Identify which cell holds the provided text, then report its (x, y) central coordinate. 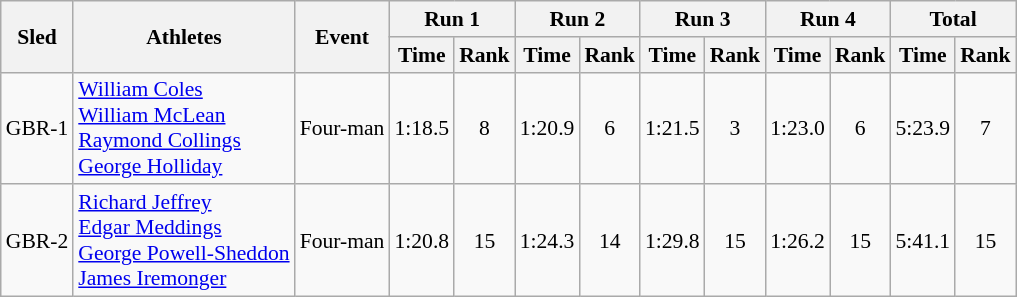
8 (484, 128)
1:20.8 (422, 241)
5:23.9 (922, 128)
Sled (37, 36)
1:24.3 (548, 241)
Richard JeffreyEdgar MeddingsGeorge Powell-SheddonJames Iremonger (184, 241)
7 (986, 128)
1:23.0 (798, 128)
Athletes (184, 36)
3 (736, 128)
1:29.8 (672, 241)
1:21.5 (672, 128)
14 (610, 241)
Run 3 (702, 19)
GBR-2 (37, 241)
William ColesWilliam McLeanRaymond CollingsGeorge Holliday (184, 128)
GBR-1 (37, 128)
Run 1 (452, 19)
Total (952, 19)
1:20.9 (548, 128)
Event (342, 36)
Run 4 (828, 19)
Run 2 (578, 19)
1:26.2 (798, 241)
1:18.5 (422, 128)
5:41.1 (922, 241)
